Locate the cell with the specified text and output its (X, Y) center coordinate. 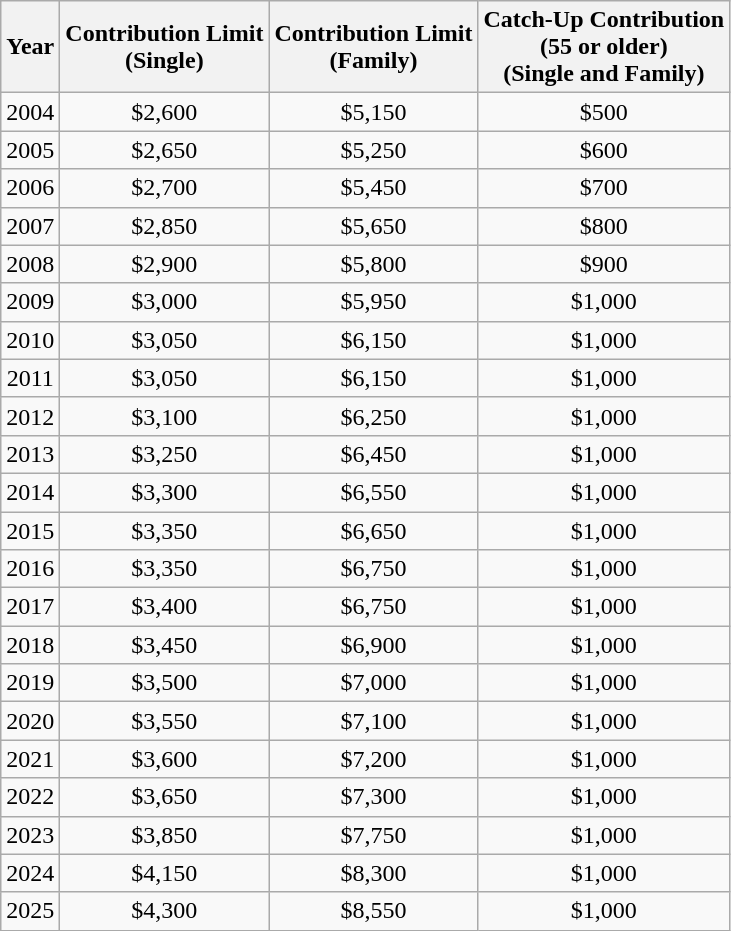
2012 (30, 416)
Year (30, 47)
2013 (30, 454)
$5,450 (374, 188)
$7,200 (374, 759)
2006 (30, 188)
2009 (30, 302)
2019 (30, 683)
2014 (30, 492)
$8,550 (374, 911)
$3,100 (164, 416)
$700 (604, 188)
$7,300 (374, 797)
$5,650 (374, 226)
$5,950 (374, 302)
$2,600 (164, 112)
$600 (604, 150)
Catch-Up Contribution (55 or older) (Single and Family) (604, 47)
$900 (604, 264)
$6,650 (374, 531)
$500 (604, 112)
2011 (30, 378)
2021 (30, 759)
Contribution Limit (Single) (164, 47)
$800 (604, 226)
2018 (30, 645)
$2,900 (164, 264)
$4,150 (164, 873)
2007 (30, 226)
$6,550 (374, 492)
$3,400 (164, 607)
$6,900 (374, 645)
$3,450 (164, 645)
$8,300 (374, 873)
Contribution Limit (Family) (374, 47)
2023 (30, 835)
$3,650 (164, 797)
$3,000 (164, 302)
$3,300 (164, 492)
$3,850 (164, 835)
$7,100 (374, 721)
$3,250 (164, 454)
$3,500 (164, 683)
2010 (30, 340)
$7,000 (374, 683)
$3,600 (164, 759)
$3,550 (164, 721)
2016 (30, 569)
2025 (30, 911)
$2,650 (164, 150)
2024 (30, 873)
2005 (30, 150)
2020 (30, 721)
$5,250 (374, 150)
2004 (30, 112)
$2,700 (164, 188)
$4,300 (164, 911)
$6,450 (374, 454)
$2,850 (164, 226)
2008 (30, 264)
$6,250 (374, 416)
$5,150 (374, 112)
$5,800 (374, 264)
2022 (30, 797)
2015 (30, 531)
$7,750 (374, 835)
2017 (30, 607)
